From the cell containing the given text, extract its center point as [X, Y] coordinate. 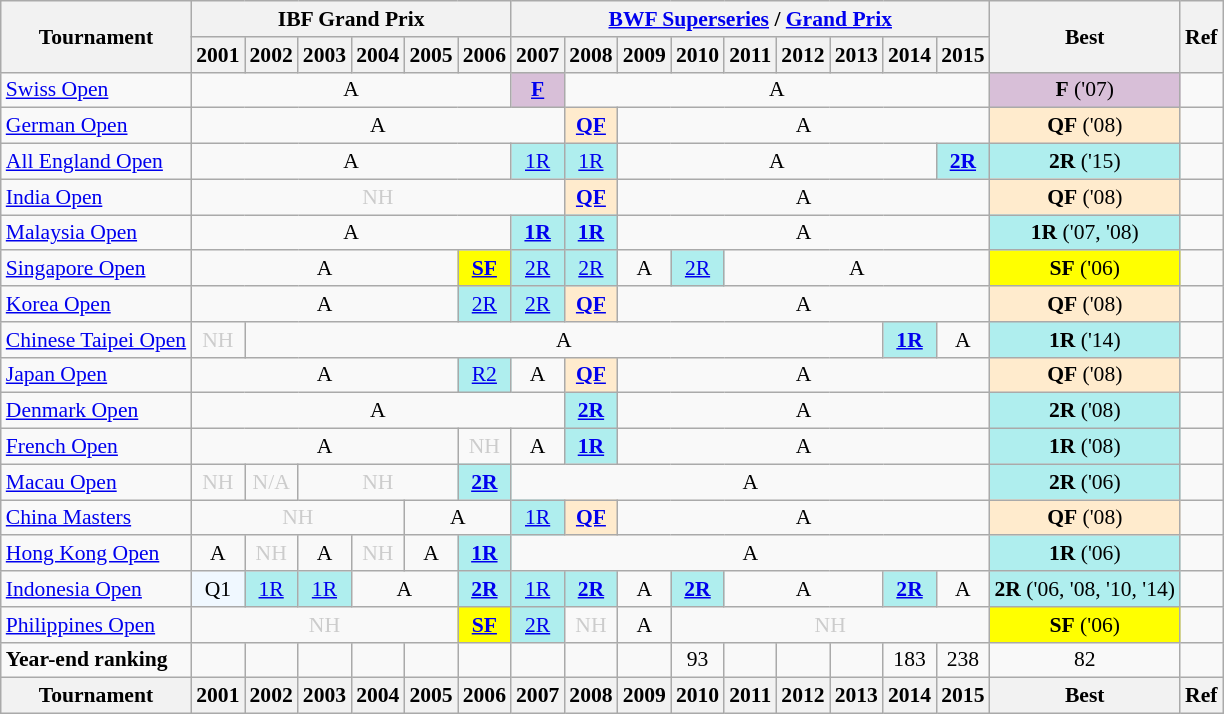
IBF Grand Prix [351, 19]
Chinese Taipei Open [96, 340]
2R ('08) [1084, 411]
Swiss Open [96, 90]
183 [910, 660]
Japan Open [96, 375]
1R ('08) [1084, 447]
N/A [270, 482]
93 [698, 660]
Hong Kong Open [96, 554]
Korea Open [96, 304]
F [538, 90]
2R ('06, '08, '10, '14) [1084, 589]
All England Open [96, 162]
1R ('07, '08) [1084, 233]
Indonesia Open [96, 589]
Q1 [218, 589]
Year-end ranking [96, 660]
1R ('14) [1084, 340]
India Open [96, 197]
2R ('06) [1084, 482]
Philippines Open [96, 625]
Macau Open [96, 482]
2R ('15) [1084, 162]
R2 [484, 375]
China Masters [96, 518]
BWF Superseries / Grand Prix [750, 19]
82 [1084, 660]
1R ('06) [1084, 554]
Malaysia Open [96, 233]
French Open [96, 447]
Singapore Open [96, 269]
Denmark Open [96, 411]
238 [962, 660]
German Open [96, 126]
F ('07) [1084, 90]
